For the text-containing cell, return its midpoint in [x, y] coordinate format. 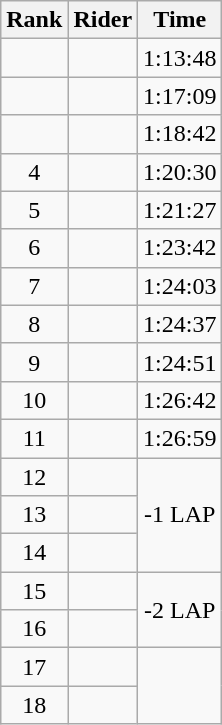
1:24:03 [180, 286]
18 [34, 705]
-2 LAP [180, 610]
16 [34, 629]
5 [34, 210]
1:20:30 [180, 172]
12 [34, 477]
Rider [103, 20]
1:24:51 [180, 362]
6 [34, 248]
4 [34, 172]
13 [34, 515]
1:26:42 [180, 400]
1:13:48 [180, 58]
14 [34, 553]
9 [34, 362]
Time [180, 20]
7 [34, 286]
11 [34, 438]
1:26:59 [180, 438]
1:17:09 [180, 96]
1:23:42 [180, 248]
1:24:37 [180, 324]
Rank [34, 20]
17 [34, 667]
1:21:27 [180, 210]
1:18:42 [180, 134]
8 [34, 324]
-1 LAP [180, 515]
10 [34, 400]
15 [34, 591]
